Extract the (X, Y) coordinate from the center of the cell holding the provided text.  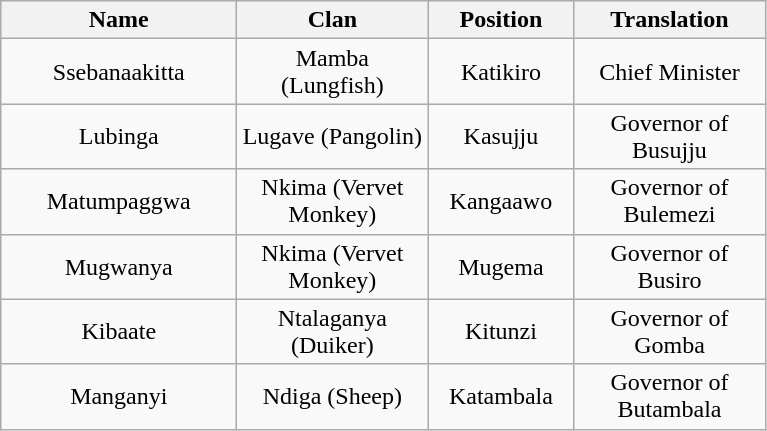
Ndiga (Sheep) (332, 396)
Lubinga (119, 136)
Mugwanya (119, 266)
Kangaawo (501, 202)
Mugema (501, 266)
Governor of Busujju (670, 136)
Manganyi (119, 396)
Governor of Gomba (670, 332)
Kasujju (501, 136)
Lugave (Pangolin) (332, 136)
Governor of Bulemezi (670, 202)
Clan (332, 20)
Katambala (501, 396)
Chief Minister (670, 72)
Position (501, 20)
Kitunzi (501, 332)
Matumpaggwa (119, 202)
Ssebanaakitta (119, 72)
Governor of Busiro (670, 266)
Mamba (Lungfish) (332, 72)
Governor of Butambala (670, 396)
Name (119, 20)
Kibaate (119, 332)
Ntalaganya (Duiker) (332, 332)
Translation (670, 20)
Katikiro (501, 72)
